Output the [X, Y] coordinate of the center of the cell containing the given text.  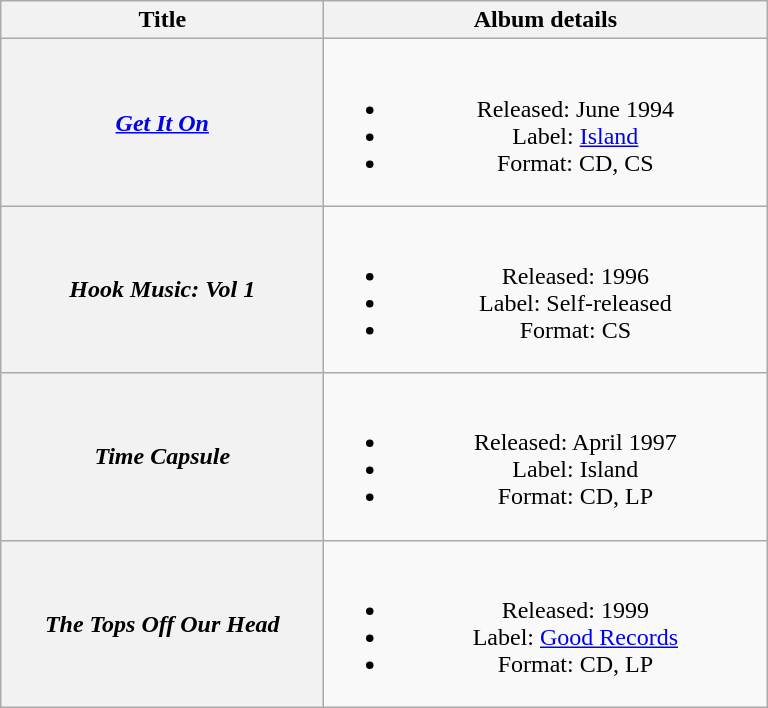
Released: April 1997Label: IslandFormat: CD, LP [546, 456]
Title [162, 20]
Time Capsule [162, 456]
The Tops Off Our Head [162, 624]
Get It On [162, 122]
Released: June 1994Label: IslandFormat: CD, CS [546, 122]
Released: 1999Label: Good RecordsFormat: CD, LP [546, 624]
Hook Music: Vol 1 [162, 290]
Album details [546, 20]
Released: 1996Label: Self-releasedFormat: CS [546, 290]
